Find where the given text appears and provide that cell's center as [X, Y] coordinate. 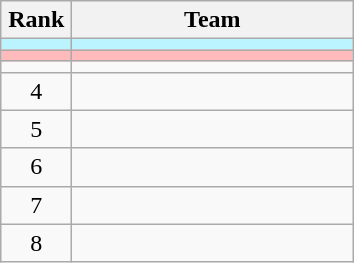
5 [36, 129]
6 [36, 167]
8 [36, 243]
Rank [36, 20]
7 [36, 205]
4 [36, 91]
Team [212, 20]
